From the cell containing the given text, extract its center point as (X, Y) coordinate. 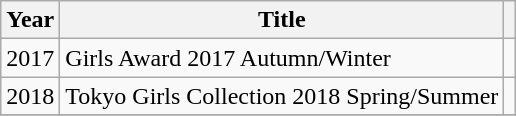
Title (282, 20)
Year (30, 20)
2017 (30, 58)
Girls Award 2017 Autumn/Winter (282, 58)
Tokyo Girls Collection 2018 Spring/Summer (282, 96)
2018 (30, 96)
